From the cell containing the given text, extract its center point as (x, y) coordinate. 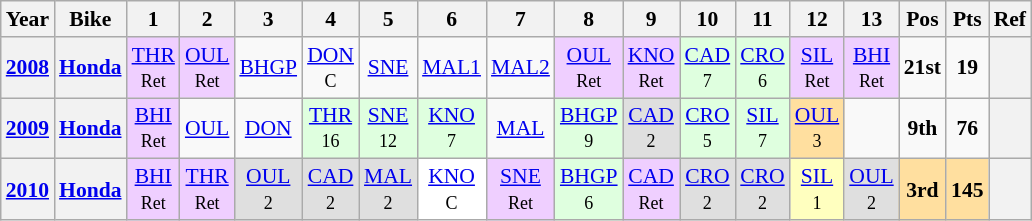
SIL1 (817, 190)
1 (154, 19)
10 (708, 19)
KNO7 (452, 128)
MAL (520, 128)
11 (762, 19)
5 (388, 19)
CADRet (652, 190)
SNERet (520, 190)
2 (207, 19)
BHGP (268, 68)
12 (817, 19)
CRO6 (762, 68)
DON (268, 128)
4 (330, 19)
KNORet (652, 68)
Pos (922, 19)
2008 (28, 68)
Pts (968, 19)
SILRet (817, 68)
2009 (28, 128)
SNE (388, 68)
DONC (330, 68)
8 (589, 19)
CAD7 (708, 68)
76 (968, 128)
BHGP6 (589, 190)
3rd (922, 190)
MAL1 (452, 68)
6 (452, 19)
2010 (28, 190)
OUL (207, 128)
9 (652, 19)
BHGP9 (589, 128)
7 (520, 19)
SIL7 (762, 128)
145 (968, 190)
SNE12 (388, 128)
21st (922, 68)
CRO5 (708, 128)
Ref (1010, 19)
THR16 (330, 128)
19 (968, 68)
KNOC (452, 190)
OUL3 (817, 128)
Year (28, 19)
3 (268, 19)
9th (922, 128)
13 (871, 19)
Bike (90, 19)
